Detect which cell encompasses the target text, then output its [X, Y] center coordinate. 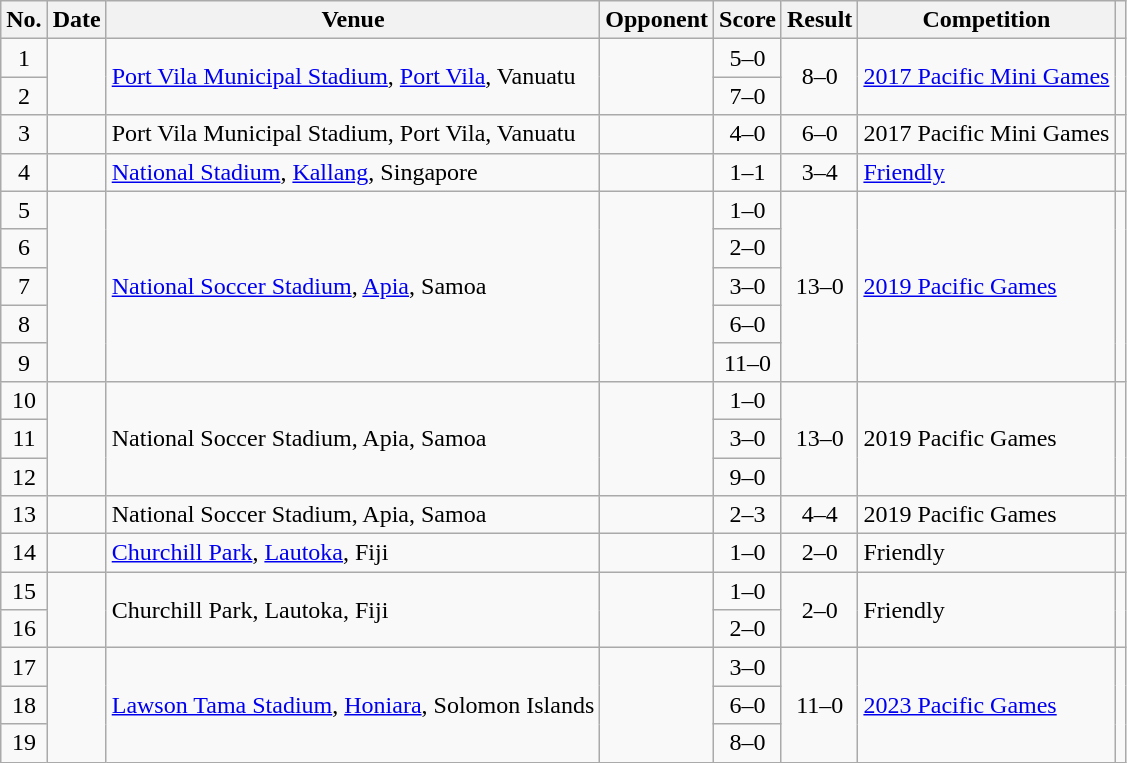
4 [24, 172]
9 [24, 362]
3–4 [819, 172]
13 [24, 515]
2023 Pacific Games [986, 705]
7–0 [748, 96]
19 [24, 743]
Date [76, 20]
15 [24, 591]
10 [24, 400]
5 [24, 210]
1 [24, 58]
12 [24, 477]
Score [748, 20]
Lawson Tama Stadium, Honiara, Solomon Islands [353, 705]
Result [819, 20]
2–3 [748, 515]
4–0 [748, 134]
1–1 [748, 172]
11 [24, 438]
Venue [353, 20]
7 [24, 286]
17 [24, 667]
6 [24, 248]
National Stadium, Kallang, Singapore [353, 172]
2 [24, 96]
8 [24, 324]
5–0 [748, 58]
No. [24, 20]
9–0 [748, 477]
Competition [986, 20]
18 [24, 705]
3 [24, 134]
Opponent [657, 20]
14 [24, 553]
4–4 [819, 515]
16 [24, 629]
